Search for the cell housing the specified text and yield its (x, y) center coordinate. 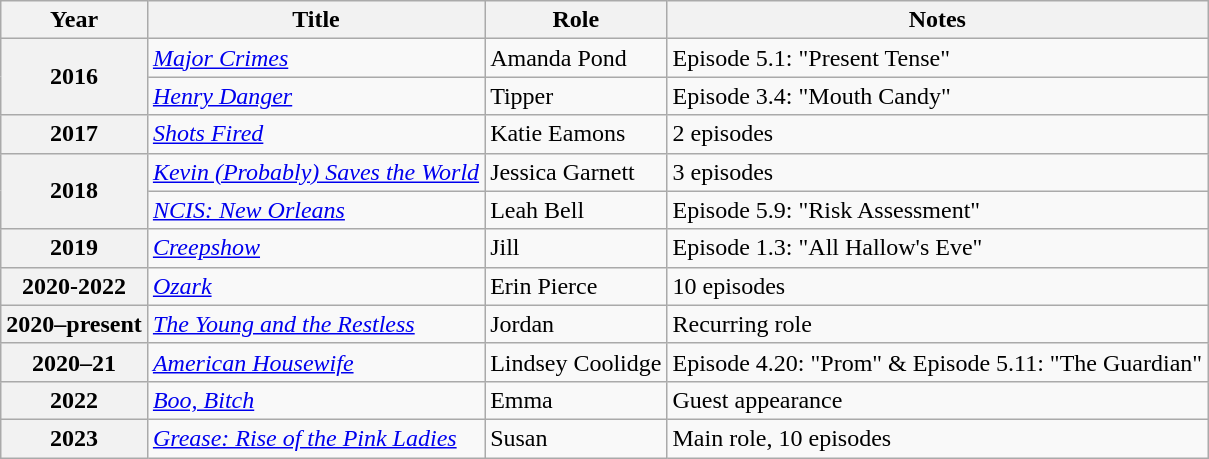
Major Crimes (316, 58)
Episode 4.20: "Prom" & Episode 5.11: "The Guardian" (938, 362)
The Young and the Restless (316, 324)
2020-2022 (74, 286)
American Housewife (316, 362)
Notes (938, 20)
2022 (74, 400)
2 episodes (938, 134)
Leah Bell (576, 210)
Episode 5.9: "Risk Assessment" (938, 210)
Episode 5.1: "Present Tense" (938, 58)
NCIS: New Orleans (316, 210)
Erin Pierce (576, 286)
Kevin (Probably) Saves the World (316, 172)
2016 (74, 77)
2020–present (74, 324)
Katie Eamons (576, 134)
Episode 3.4: "Mouth Candy" (938, 96)
Guest appearance (938, 400)
Emma (576, 400)
Shots Fired (316, 134)
Jordan (576, 324)
Jill (576, 248)
Amanda Pond (576, 58)
2017 (74, 134)
Henry Danger (316, 96)
Year (74, 20)
2018 (74, 191)
Creepshow (316, 248)
Episode 1.3: "All Hallow's Eve" (938, 248)
2023 (74, 438)
10 episodes (938, 286)
Lindsey Coolidge (576, 362)
Ozark (316, 286)
Grease: Rise of the Pink Ladies (316, 438)
2019 (74, 248)
3 episodes (938, 172)
Tipper (576, 96)
Susan (576, 438)
Jessica Garnett (576, 172)
2020–21 (74, 362)
Main role, 10 episodes (938, 438)
Title (316, 20)
Boo, Bitch (316, 400)
Recurring role (938, 324)
Role (576, 20)
